Return [X, Y] of the center of cell containing provided text 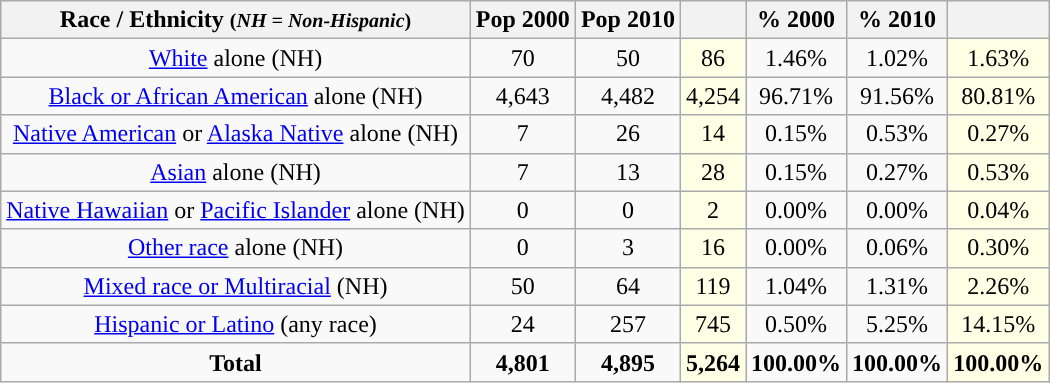
14.15% [998, 324]
1.31% [898, 286]
70 [522, 58]
% 2010 [898, 20]
1.02% [898, 58]
1.04% [796, 286]
Native American or Alaska Native alone (NH) [236, 134]
4,801 [522, 362]
2.26% [998, 286]
80.81% [998, 96]
Other race alone (NH) [236, 248]
26 [628, 134]
16 [712, 248]
2 [712, 210]
86 [712, 58]
4,254 [712, 96]
0.50% [796, 324]
White alone (NH) [236, 58]
Asian alone (NH) [236, 172]
24 [522, 324]
64 [628, 286]
5.25% [898, 324]
96.71% [796, 96]
Pop 2000 [522, 20]
3 [628, 248]
4,643 [522, 96]
Black or African American alone (NH) [236, 96]
1.63% [998, 58]
4,895 [628, 362]
% 2000 [796, 20]
14 [712, 134]
Native Hawaiian or Pacific Islander alone (NH) [236, 210]
0.30% [998, 248]
119 [712, 286]
5,264 [712, 362]
Pop 2010 [628, 20]
91.56% [898, 96]
Total [236, 362]
257 [628, 324]
Hispanic or Latino (any race) [236, 324]
745 [712, 324]
0.06% [898, 248]
Mixed race or Multiracial (NH) [236, 286]
13 [628, 172]
28 [712, 172]
0.04% [998, 210]
4,482 [628, 96]
1.46% [796, 58]
Race / Ethnicity (NH = Non-Hispanic) [236, 20]
